Find where the given text appears and provide that cell's center as [X, Y] coordinate. 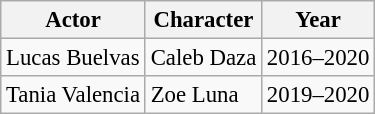
2016–2020 [318, 58]
Year [318, 20]
Character [203, 20]
Tania Valencia [74, 95]
2019–2020 [318, 95]
Caleb Daza [203, 58]
Zoe Luna [203, 95]
Lucas Buelvas [74, 58]
Actor [74, 20]
